Output the [x, y] coordinate of the center of the cell containing the given text.  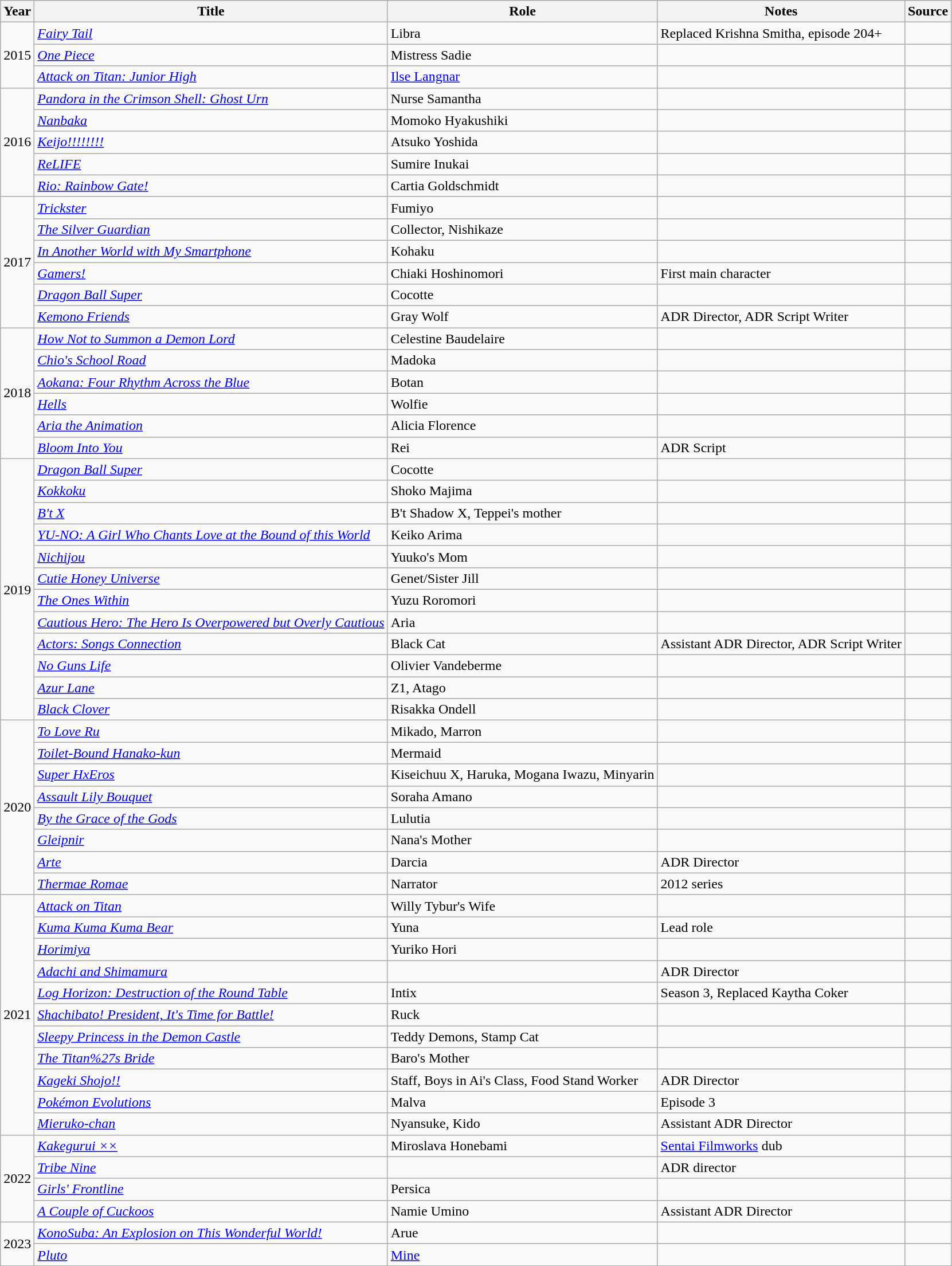
Girls' Frontline [211, 1189]
How Not to Summon a Demon Lord [211, 339]
Fairy Tail [211, 33]
Arte [211, 862]
Sentai Filmworks dub [781, 1146]
2018 [17, 393]
Gleipnir [211, 840]
Celestine Baudelaire [523, 339]
Yuuko's Mom [523, 556]
Pandora in the Crimson Shell: Ghost Urn [211, 99]
Olivier Vandeberme [523, 666]
Black Clover [211, 710]
Attack on Titan [211, 906]
Genet/Sister Jill [523, 578]
B't X [211, 513]
Narrator [523, 884]
Trickster [211, 207]
Thermae Romae [211, 884]
Notes [781, 11]
Aria the Animation [211, 426]
Rio: Rainbow Gate! [211, 186]
2015 [17, 55]
2012 series [781, 884]
Super HxEros [211, 775]
Botan [523, 382]
Nichijou [211, 556]
Hells [211, 404]
Z1, Atago [523, 688]
Mikado, Marron [523, 731]
First main character [781, 273]
Aria [523, 622]
Lead role [781, 927]
A Couple of Cuckoos [211, 1211]
Log Horizon: Destruction of the Round Table [211, 993]
Replaced Krishna Smitha, episode 204+ [781, 33]
YU-NO: A Girl Who Chants Love at the Bound of this World [211, 535]
Chiaki Hoshinomori [523, 273]
Sumire Inukai [523, 164]
Toilet-Bound Hanako-kun [211, 753]
2016 [17, 142]
Staff, Boys in Ai's Class, Food Stand Worker [523, 1080]
Cautious Hero: The Hero Is Overpowered but Overly Cautious [211, 622]
Atsuko Yoshida [523, 142]
Kiseichuu X, Haruka, Mogana Iwazu, Minyarin [523, 775]
ReLIFE [211, 164]
Ruck [523, 1015]
Darcia [523, 862]
Baro's Mother [523, 1059]
Risakka Ondell [523, 710]
2021 [17, 1014]
Kuma Kuma Kuma Bear [211, 927]
Nurse Samantha [523, 99]
Intix [523, 993]
Sleepy Princess in the Demon Castle [211, 1037]
Yuriko Hori [523, 949]
Mermaid [523, 753]
Nana's Mother [523, 840]
In Another World with My Smartphone [211, 251]
Season 3, Replaced Kaytha Coker [781, 993]
Cartia Goldschmidt [523, 186]
Momoko Hyakushiki [523, 120]
Attack on Titan: Junior High [211, 77]
Yuna [523, 927]
Lulutia [523, 818]
Year [17, 11]
2017 [17, 262]
KonoSuba: An Explosion on This Wonderful World! [211, 1233]
Arue [523, 1233]
Madoka [523, 360]
Soraha Amano [523, 797]
Nanbaka [211, 120]
Ilse Langnar [523, 77]
Libra [523, 33]
ADR Director, ADR Script Writer [781, 317]
Kokkoku [211, 491]
Azur Lane [211, 688]
The Silver Guardian [211, 229]
2023 [17, 1244]
Keiko Arima [523, 535]
Wolfie [523, 404]
No Guns Life [211, 666]
Malva [523, 1102]
Source [927, 11]
Adachi and Shimamura [211, 971]
ADR Script [781, 448]
B't Shadow X, Teppei's mother [523, 513]
Kemono Friends [211, 317]
Kakegurui ×× [211, 1146]
Gamers! [211, 273]
Keijo!!!!!!!! [211, 142]
The Ones Within [211, 600]
Chio's School Road [211, 360]
Kohaku [523, 251]
Shachibato! President, It's Time for Battle! [211, 1015]
Bloom Into You [211, 448]
Nyansuke, Kido [523, 1124]
Rei [523, 448]
The Titan%27s Bride [211, 1059]
Mine [523, 1255]
2020 [17, 808]
Pluto [211, 1255]
Kageki Shojo!! [211, 1080]
2019 [17, 589]
Episode 3 [781, 1102]
Collector, Nishikaze [523, 229]
To Love Ru [211, 731]
Namie Umino [523, 1211]
Actors: Songs Connection [211, 644]
Fumiyo [523, 207]
Miroslava Honebami [523, 1146]
Assault Lily Bouquet [211, 797]
Shoko Majima [523, 491]
Aokana: Four Rhythm Across the Blue [211, 382]
Alicia Florence [523, 426]
Black Cat [523, 644]
Role [523, 11]
Cutie Honey Universe [211, 578]
Persica [523, 1189]
Horimiya [211, 949]
By the Grace of the Gods [211, 818]
Yuzu Roromori [523, 600]
Tribe Nine [211, 1167]
Mieruko-chan [211, 1124]
Pokémon Evolutions [211, 1102]
Gray Wolf [523, 317]
2022 [17, 1178]
Title [211, 11]
Mistress Sadie [523, 55]
ADR director [781, 1167]
One Piece [211, 55]
Willy Tybur's Wife [523, 906]
Teddy Demons, Stamp Cat [523, 1037]
Assistant ADR Director, ADR Script Writer [781, 644]
